Locate the cell with the specified text and output its [X, Y] center coordinate. 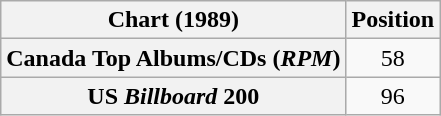
Chart (1989) [174, 20]
Canada Top Albums/CDs (RPM) [174, 58]
Position [393, 20]
US Billboard 200 [174, 96]
96 [393, 96]
58 [393, 58]
